Identify which cell holds the provided text, then report its (X, Y) central coordinate. 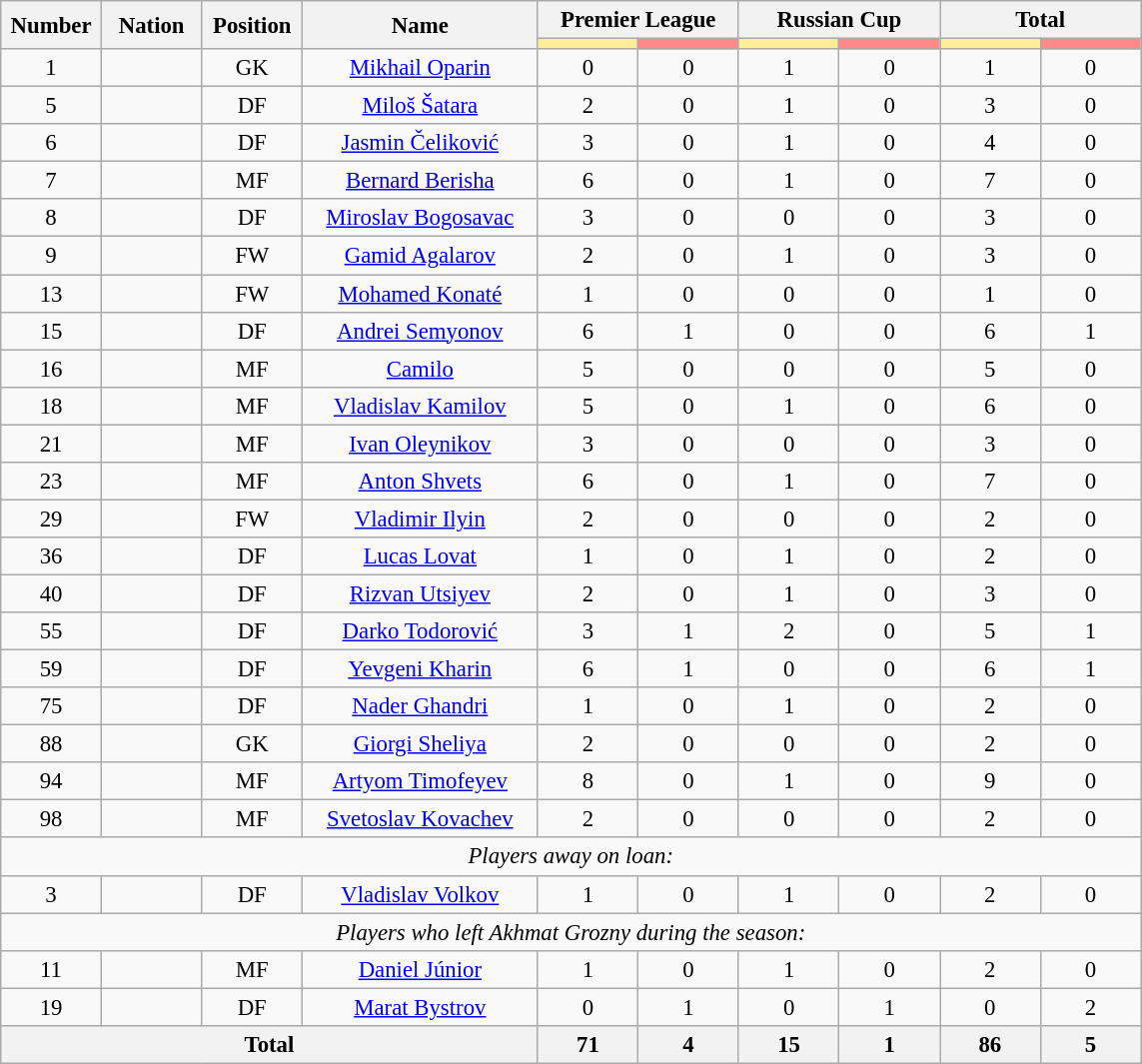
59 (52, 669)
Svetoslav Kovachev (421, 819)
13 (52, 294)
Mikhail Oparin (421, 68)
Miroslav Bogosavac (421, 219)
55 (52, 631)
Anton Shvets (421, 482)
Lucas Lovat (421, 556)
Gamid Agalarov (421, 256)
Players who left Akhmat Grozny during the season: (571, 932)
Darko Todorović (421, 631)
98 (52, 819)
94 (52, 781)
Artyom Timofeyev (421, 781)
Vladislav Volkov (421, 894)
21 (52, 444)
Nation (152, 25)
23 (52, 482)
Yevgeni Kharin (421, 669)
Vladislav Kamilov (421, 406)
Name (421, 25)
75 (52, 706)
Giorgi Sheliya (421, 744)
Marat Bystrov (421, 1007)
Jasmin Čeliković (421, 143)
Nader Ghandri (421, 706)
36 (52, 556)
Camilo (421, 369)
Players away on loan: (571, 857)
86 (989, 1045)
Andrei Semyonov (421, 331)
Mohamed Konaté (421, 294)
Russian Cup (839, 20)
88 (52, 744)
11 (52, 969)
18 (52, 406)
Ivan Oleynikov (421, 444)
71 (587, 1045)
Bernard Berisha (421, 181)
19 (52, 1007)
Rizvan Utsiyev (421, 593)
29 (52, 519)
16 (52, 369)
40 (52, 593)
Premier League (637, 20)
Number (52, 25)
Position (252, 25)
Miloš Šatara (421, 106)
Daniel Júnior (421, 969)
Vladimir Ilyin (421, 519)
